Locate the cell with the specified text and output its (X, Y) center coordinate. 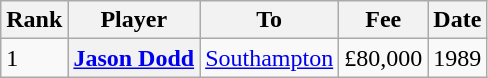
Southampton (270, 58)
1989 (458, 58)
Player (134, 20)
Jason Dodd (134, 58)
Fee (384, 20)
1 (34, 58)
To (270, 20)
Date (458, 20)
£80,000 (384, 58)
Rank (34, 20)
